Pinpoint the cell where the given text exists, returning its (X, Y) midpoint coordinate. 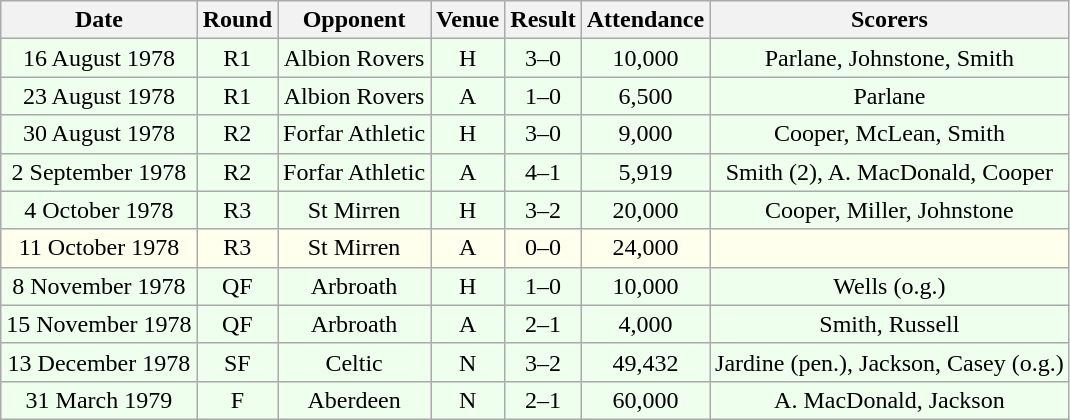
9,000 (645, 134)
Celtic (354, 362)
Round (237, 20)
15 November 1978 (99, 324)
5,919 (645, 172)
Opponent (354, 20)
0–0 (543, 248)
16 August 1978 (99, 58)
Venue (468, 20)
SF (237, 362)
Parlane (890, 96)
2 September 1978 (99, 172)
11 October 1978 (99, 248)
Cooper, Miller, Johnstone (890, 210)
60,000 (645, 400)
31 March 1979 (99, 400)
13 December 1978 (99, 362)
Attendance (645, 20)
4,000 (645, 324)
Wells (o.g.) (890, 286)
Smith, Russell (890, 324)
6,500 (645, 96)
8 November 1978 (99, 286)
4 October 1978 (99, 210)
Scorers (890, 20)
Jardine (pen.), Jackson, Casey (o.g.) (890, 362)
Date (99, 20)
F (237, 400)
Aberdeen (354, 400)
23 August 1978 (99, 96)
Cooper, McLean, Smith (890, 134)
Parlane, Johnstone, Smith (890, 58)
Result (543, 20)
A. MacDonald, Jackson (890, 400)
20,000 (645, 210)
4–1 (543, 172)
Smith (2), A. MacDonald, Cooper (890, 172)
30 August 1978 (99, 134)
49,432 (645, 362)
24,000 (645, 248)
